Find where the given text appears and provide that cell's center as [x, y] coordinate. 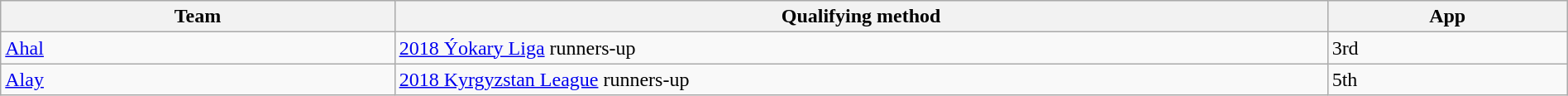
App [1447, 17]
Team [198, 17]
3rd [1447, 48]
5th [1447, 79]
Alay [198, 79]
2018 Kyrgyzstan League runners-up [861, 79]
2018 Ýokary Liga runners-up [861, 48]
Ahal [198, 48]
Qualifying method [861, 17]
